Search for the cell housing the specified text and yield its [X, Y] center coordinate. 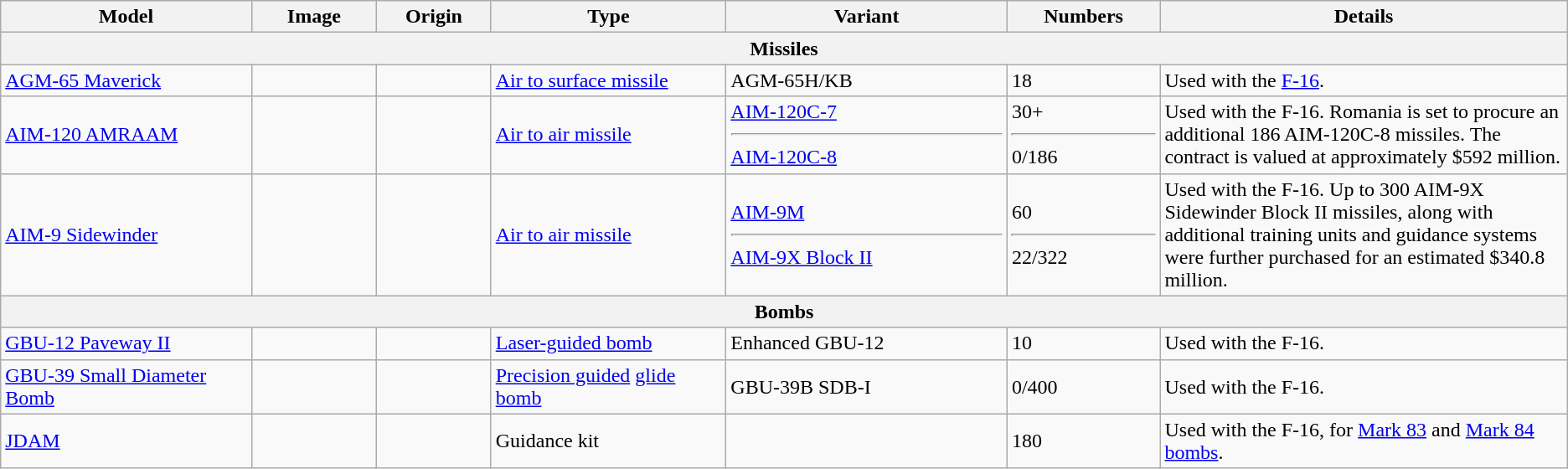
Used with the F-16. Romania is set to procure an additional 186 AIM-120C-8 missiles. The contract is valued at approximately $592 million. [1364, 135]
AIM-120C-7AIM-120C-8 [867, 135]
Variant [867, 17]
18 [1084, 80]
Laser-guided bomb [608, 343]
AIM-9 Sidewinder [126, 234]
Origin [434, 17]
6022/322 [1084, 234]
Missiles [784, 49]
0/400 [1084, 387]
Used with the F-16, for Mark 83 and Mark 84 bombs. [1364, 441]
Precision guided glide bomb [608, 387]
Model [126, 17]
Bombs [784, 312]
Type [608, 17]
AIM-9M AIM-9X Block II [867, 234]
Details [1364, 17]
Guidance kit [608, 441]
AGM-65H/KB [867, 80]
10 [1084, 343]
Image [314, 17]
Enhanced GBU-12 [867, 343]
GBU-12 Paveway II [126, 343]
GBU-39B SDB-I [867, 387]
Numbers [1084, 17]
30+0/186 [1084, 135]
Air to surface missile [608, 80]
180 [1084, 441]
AIM-120 AMRAAM [126, 135]
JDAM [126, 441]
GBU-39 Small Diameter Bomb [126, 387]
AGM-65 Maverick [126, 80]
